Identify which cell holds the provided text, then report its (x, y) central coordinate. 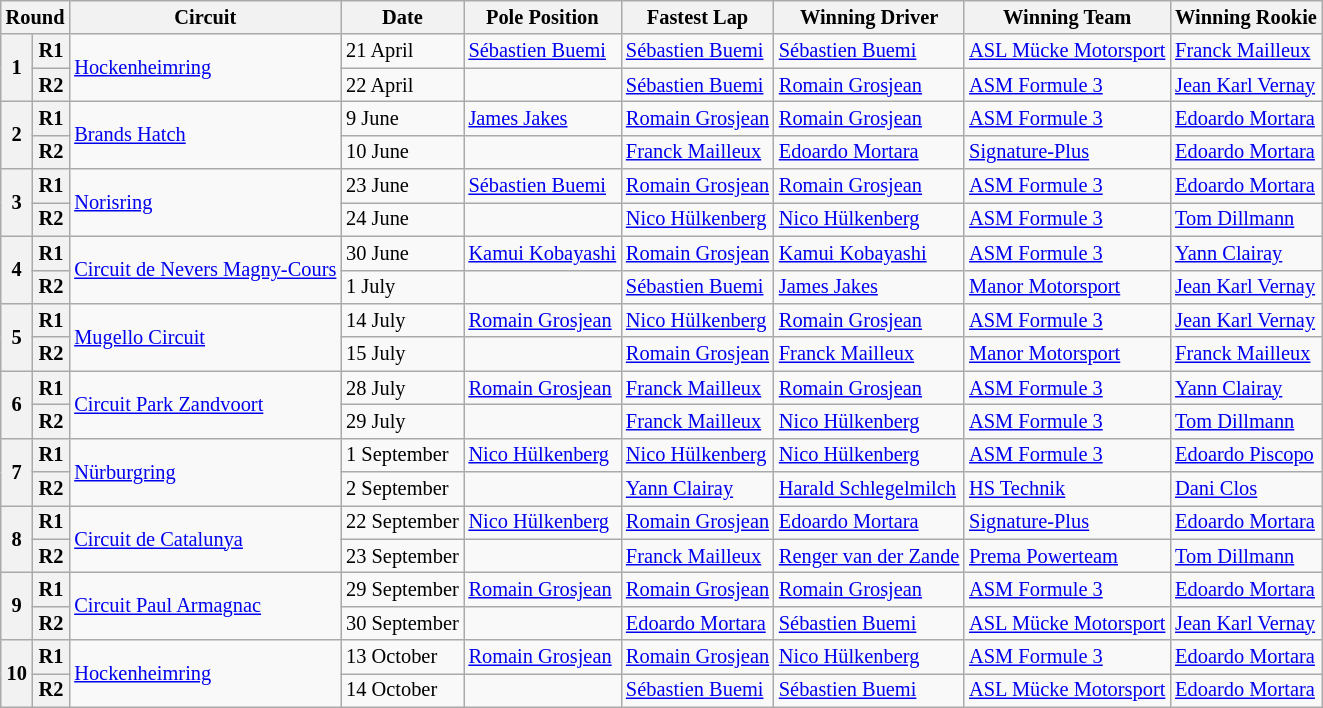
Date (402, 17)
Renger van der Zande (869, 556)
14 July (402, 320)
Circuit Park Zandvoort (205, 404)
23 June (402, 186)
1 July (402, 287)
Winning Team (1067, 17)
30 September (402, 623)
Brands Hatch (205, 134)
13 October (402, 657)
28 July (402, 388)
22 April (402, 85)
Prema Powerteam (1067, 556)
10 June (402, 152)
Circuit de Nevers Magny-Cours (205, 270)
15 July (402, 354)
30 June (402, 253)
Edoardo Piscopo (1246, 455)
29 September (402, 589)
29 July (402, 421)
1 (17, 68)
22 September (402, 522)
7 (17, 472)
6 (17, 404)
Pole Position (542, 17)
24 June (402, 219)
2 (17, 134)
8 (17, 538)
Nürburgring (205, 472)
Circuit Paul Armagnac (205, 606)
Harald Schlegelmilch (869, 489)
14 October (402, 690)
Winning Rookie (1246, 17)
2 September (402, 489)
4 (17, 270)
21 April (402, 51)
9 June (402, 118)
HS Technik (1067, 489)
9 (17, 606)
Mugello Circuit (205, 336)
Norisring (205, 202)
Round (36, 17)
10 (17, 674)
Fastest Lap (698, 17)
Winning Driver (869, 17)
Circuit (205, 17)
1 September (402, 455)
23 September (402, 556)
3 (17, 202)
Circuit de Catalunya (205, 538)
5 (17, 336)
Dani Clos (1246, 489)
